Scan for the cell matching the given text and deliver its (X, Y) coordinate at center. 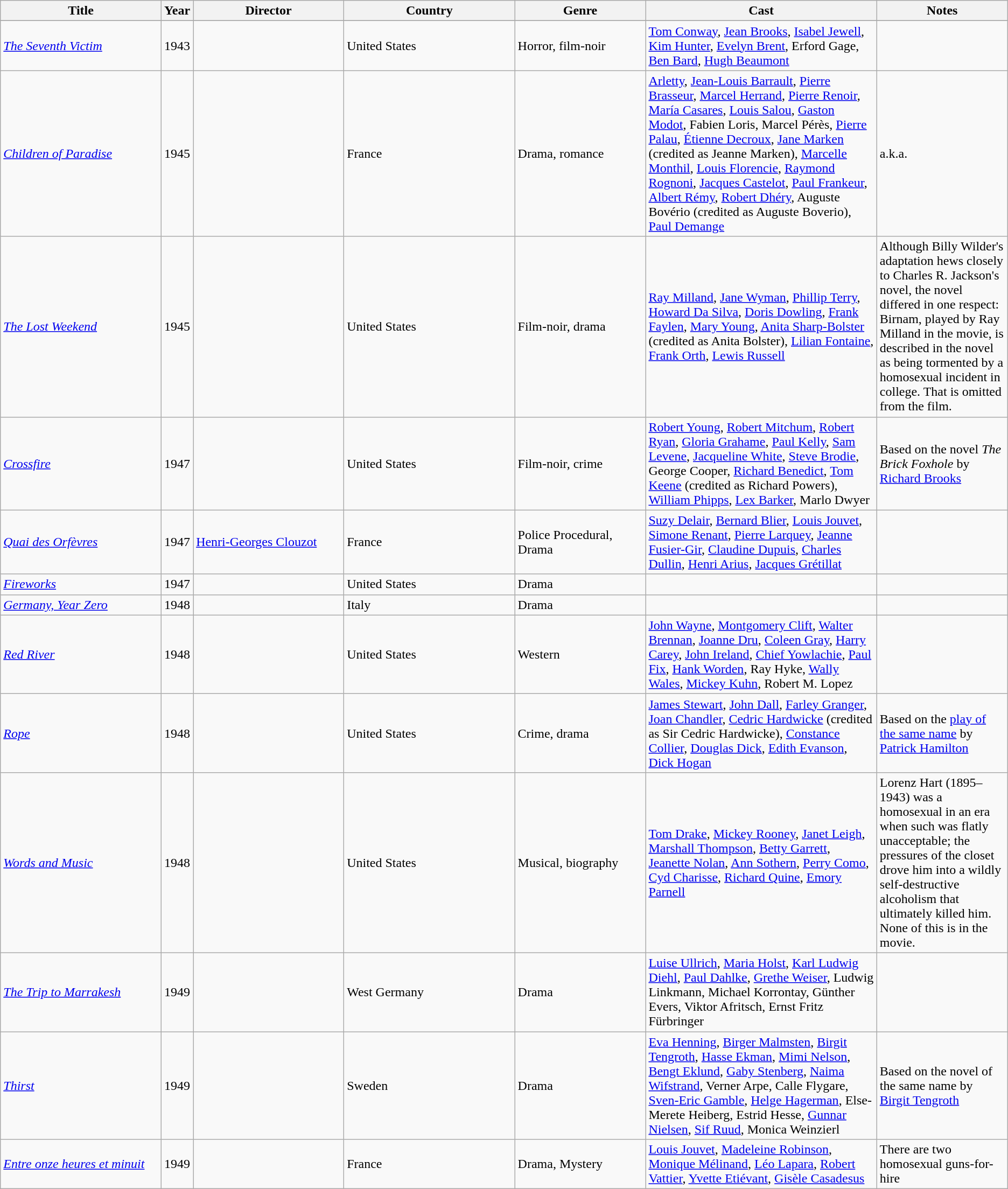
The Lost Weekend (81, 326)
Film-noir, crime (580, 463)
Entre onze heures et minuit (81, 1164)
The Seventh Victim (81, 46)
Genre (580, 11)
Henri-Georges Clouzot (269, 542)
Based on the novel The Brick Foxhole by Richard Brooks (942, 463)
Director (269, 11)
Police Procedural, Drama (580, 542)
Horror, film-noir (580, 46)
Musical, biography (580, 863)
Germany, Year Zero (81, 605)
Red River (81, 654)
Thirst (81, 1086)
Year (178, 11)
Country (430, 11)
Based on the play of the same name by Patrick Hamilton (942, 733)
Drama, romance (580, 153)
Title (81, 11)
There are two homosexual guns-for-hire (942, 1164)
Tom Conway, Jean Brooks, Isabel Jewell, Kim Hunter, Evelyn Brent, Erford Gage, Ben Bard, Hugh Beaumont (761, 46)
a.k.a. (942, 153)
Cast (761, 11)
Fireworks (81, 584)
Based on the novel of the same name by Birgit Tengroth (942, 1086)
1943 (178, 46)
Film-noir, drama (580, 326)
West Germany (430, 992)
Sweden (430, 1086)
Quai des Orfèvres (81, 542)
Notes (942, 11)
Italy (430, 605)
Western (580, 654)
The Trip to Marrakesh (81, 992)
Crime, drama (580, 733)
Crossfire (81, 463)
Words and Music (81, 863)
Rope (81, 733)
Children of Paradise (81, 153)
Louis Jouvet, Madeleine Robinson, Monique Mélinand, Léo Lapara, Robert Vattier, Yvette Etiévant, Gisèle Casadesus (761, 1164)
Drama, Mystery (580, 1164)
